Return (x, y) of the center of cell containing provided text 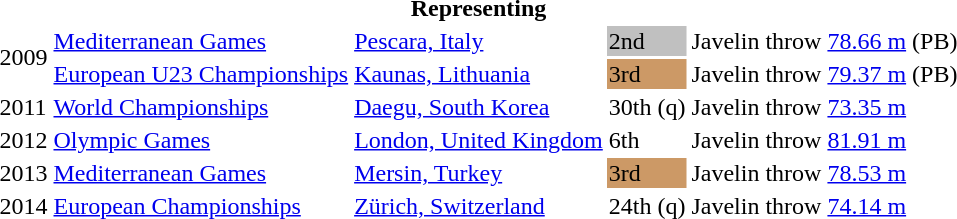
World Championships (201, 107)
30th (q) (647, 107)
6th (647, 140)
London, United Kingdom (479, 140)
Mersin, Turkey (479, 173)
2nd (647, 41)
Pescara, Italy (479, 41)
Olympic Games (201, 140)
Kaunas, Lithuania (479, 74)
Daegu, South Korea (479, 107)
European U23 Championships (201, 74)
